Identify which cell holds the provided text, then report its [x, y] central coordinate. 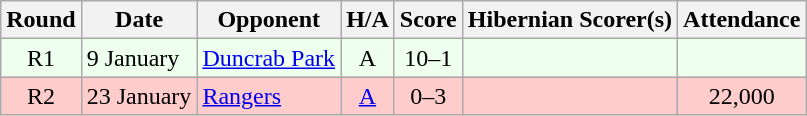
0–3 [428, 96]
22,000 [742, 96]
Round [41, 20]
Score [428, 20]
R2 [41, 96]
Hibernian Scorer(s) [570, 20]
Rangers [269, 96]
10–1 [428, 58]
R1 [41, 58]
9 January [139, 58]
Attendance [742, 20]
H/A [368, 20]
Opponent [269, 20]
Date [139, 20]
23 January [139, 96]
Duncrab Park [269, 58]
